Identify which cell holds the provided text, then report its [X, Y] central coordinate. 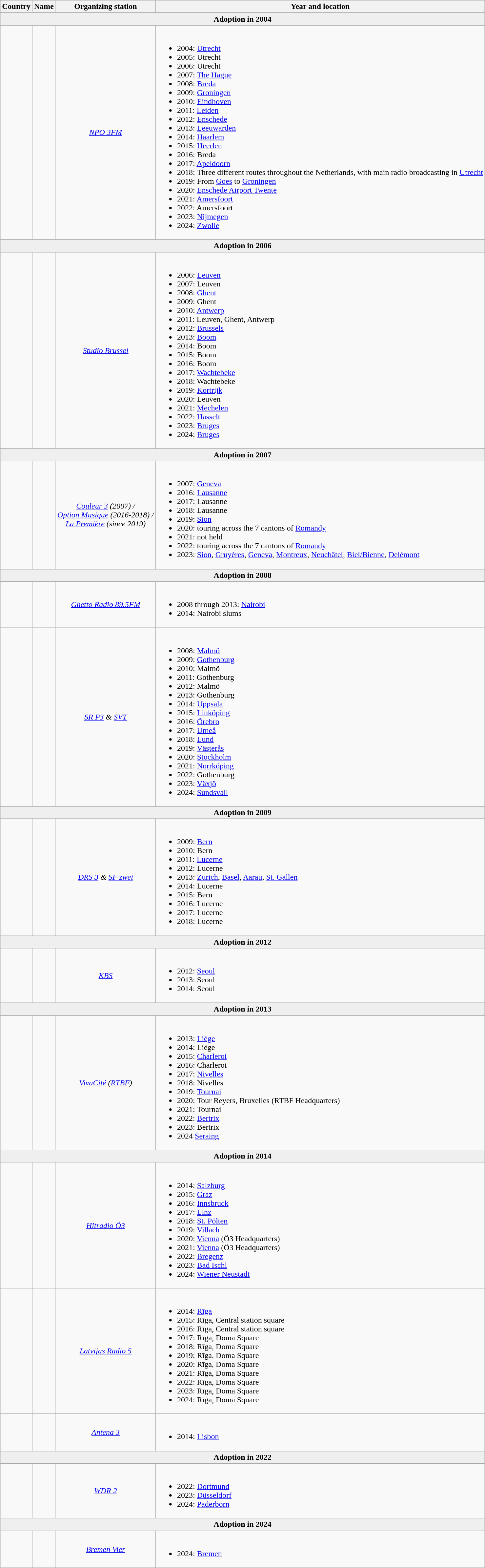
Country [16, 7]
NPO 3FM [106, 133]
Adoption in 2022 [243, 1457]
Adoption in 2004 [243, 19]
2009: Bern2010: Bern2011: Lucerne2012: Lucerne2013: Zurich, Basel, Aarau, St. Gallen2014: Lucerne2015: Bern2016: Lucerne2017: Lucerne2018: Lucerne [320, 877]
2014: Lisbon [320, 1432]
Adoption in 2008 [243, 575]
KBS [106, 976]
Adoption in 2007 [243, 455]
WDR 2 [106, 1491]
2008 through 2013: Nairobi2014: Nairobi slums [320, 604]
Year and location [320, 7]
SR P3 & SVT [106, 717]
Adoption in 2024 [243, 1524]
Organizing station [106, 7]
DRS 3 & SF zwei [106, 877]
Bremen Vier [106, 1549]
Latvijas Radio 5 [106, 1351]
Adoption in 2006 [243, 246]
2022: Dortmund2023: Düsseldorf2024: Paderborn [320, 1491]
2024: Bremen [320, 1549]
2012: Seoul2013: Seoul2014: Seoul [320, 976]
Hitradio Ö3 [106, 1225]
Couleur 3 (2007) / Option Musique (2016-2018) / La Première (since 2019) [106, 515]
Adoption in 2013 [243, 1009]
Antena 3 [106, 1432]
Adoption in 2009 [243, 812]
Name [44, 7]
Ghetto Radio 89.5FM [106, 604]
Adoption in 2014 [243, 1156]
Adoption in 2012 [243, 942]
Studio Brussel [106, 350]
VivaCité (RTBF) [106, 1083]
